Provide the [X, Y] coordinate of the cell's center where the given text is located.  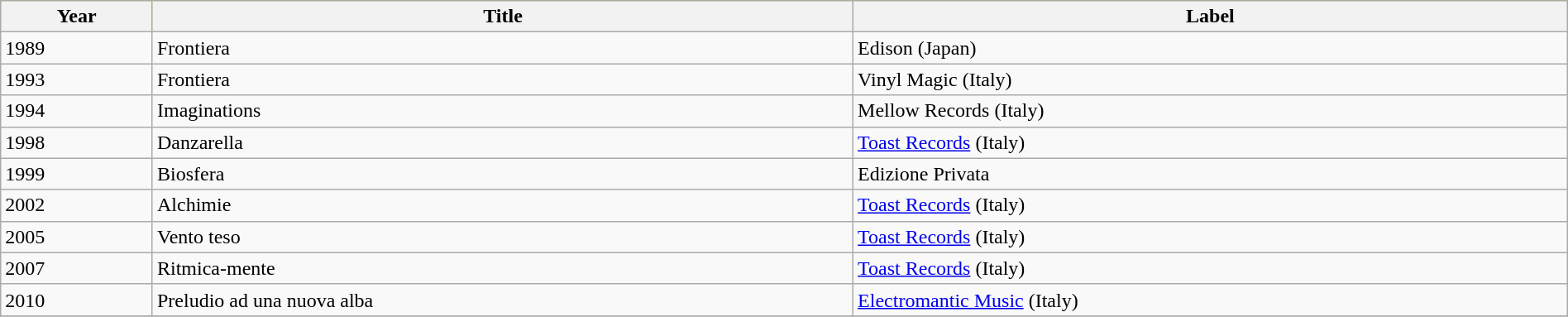
Edizione Privata [1211, 174]
Danzarella [503, 142]
Imaginations [503, 111]
Edison (Japan) [1211, 48]
2005 [77, 237]
Ritmica-mente [503, 268]
Biosfera [503, 174]
Alchimie [503, 205]
1994 [77, 111]
Label [1211, 17]
Year [77, 17]
2002 [77, 205]
2007 [77, 268]
Mellow Records (Italy) [1211, 111]
1998 [77, 142]
1999 [77, 174]
1989 [77, 48]
Electromantic Music (Italy) [1211, 300]
Preludio ad una nuova alba [503, 300]
Title [503, 17]
1993 [77, 79]
Vinyl Magic (Italy) [1211, 79]
2010 [77, 300]
Vento teso [503, 237]
